Determine the [X, Y] coordinate at the center of the cell enclosing the given text.  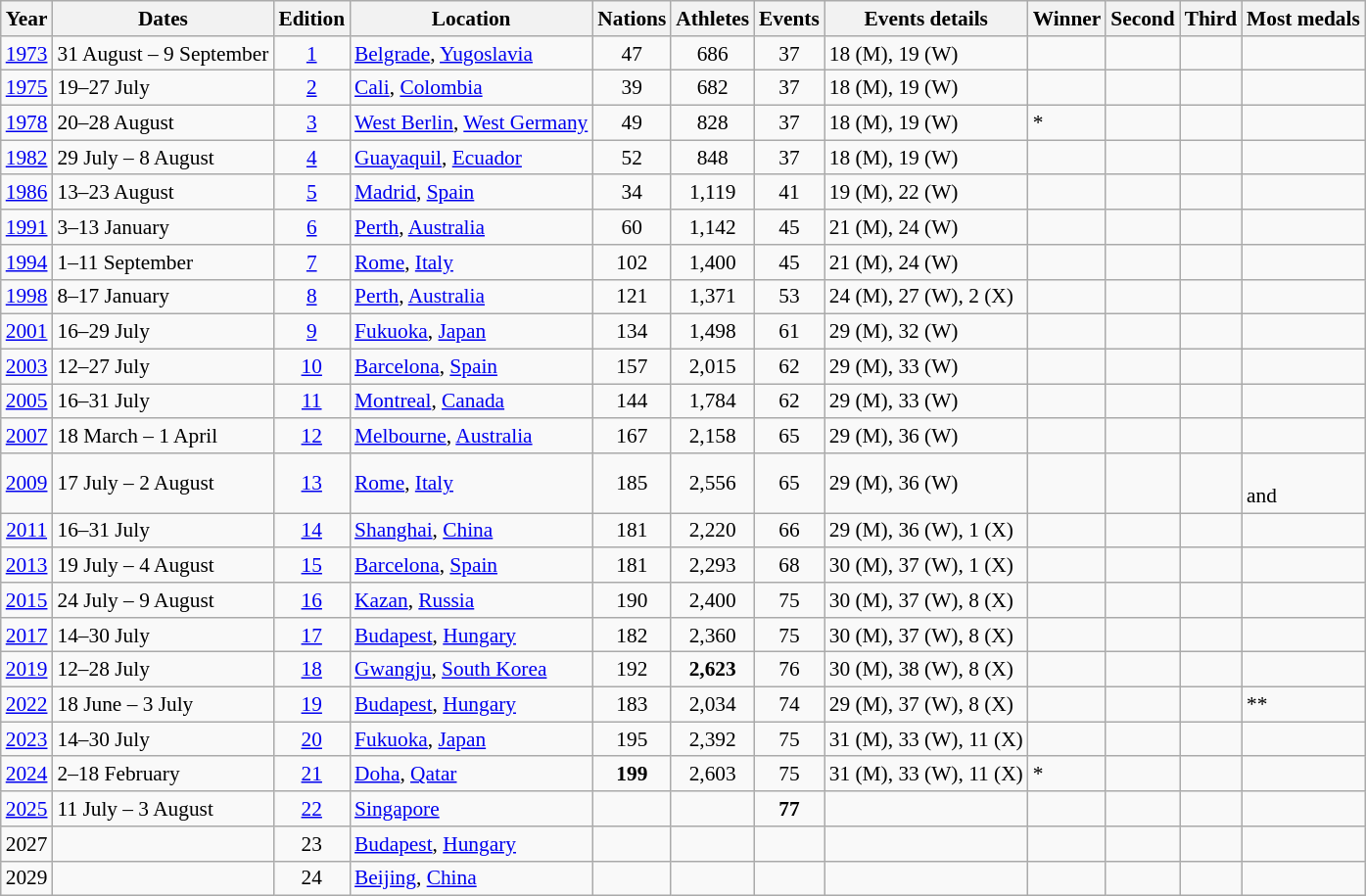
18 [311, 670]
2,623 [713, 670]
144 [632, 401]
1 [311, 54]
30 (M), 37 (W), 1 (X) [926, 565]
Location [471, 19]
Gwangju, South Korea [471, 670]
2,220 [713, 531]
2022 [27, 705]
1,119 [713, 193]
52 [632, 158]
77 [789, 809]
2013 [27, 565]
195 [632, 739]
8 [311, 297]
Most medals [1303, 19]
76 [789, 670]
Shanghai, China [471, 531]
828 [713, 123]
29 (M), 36 (W), 1 (X) [926, 531]
2025 [27, 809]
68 [789, 565]
2024 [27, 775]
Third [1210, 19]
29 July – 8 August [163, 158]
7 [311, 262]
19 July – 4 August [163, 565]
Athletes [713, 19]
102 [632, 262]
848 [713, 158]
2019 [27, 670]
11 [311, 401]
13–23 August [163, 193]
12 [311, 436]
66 [789, 531]
1,784 [713, 401]
2,603 [713, 775]
Beijing, China [471, 878]
1,371 [713, 297]
2027 [27, 844]
6 [311, 227]
686 [713, 54]
Second [1142, 19]
Edition [311, 19]
2 [311, 88]
2,015 [713, 366]
29 (M), 32 (W) [926, 332]
Events [789, 19]
2011 [27, 531]
2007 [27, 436]
682 [713, 88]
1998 [27, 297]
199 [632, 775]
2–18 February [163, 775]
31 August – 9 September [163, 54]
Montreal, Canada [471, 401]
18 June – 3 July [163, 705]
20 [311, 739]
3–13 January [163, 227]
15 [311, 565]
1–11 September [163, 262]
2,392 [713, 739]
Winner [1067, 19]
11 July – 3 August [163, 809]
1,142 [713, 227]
41 [789, 193]
19 [311, 705]
2,360 [713, 636]
22 [311, 809]
Madrid, Spain [471, 193]
Cali, Colombia [471, 88]
4 [311, 158]
121 [632, 297]
74 [789, 705]
24 July – 9 August [163, 600]
47 [632, 54]
12–27 July [163, 366]
34 [632, 193]
Nations [632, 19]
190 [632, 600]
183 [632, 705]
29 (M), 37 (W), 8 (X) [926, 705]
2005 [27, 401]
49 [632, 123]
2001 [27, 332]
Year [27, 19]
60 [632, 227]
10 [311, 366]
19 (M), 22 (W) [926, 193]
9 [311, 332]
1,498 [713, 332]
Belgrade, Yugoslavia [471, 54]
185 [632, 484]
24 [311, 878]
Dates [163, 19]
24 (M), 27 (W), 2 (X) [926, 297]
30 (M), 38 (W), 8 (X) [926, 670]
16–29 July [163, 332]
2,158 [713, 436]
1982 [27, 158]
Melbourne, Australia [471, 436]
Events details [926, 19]
2029 [27, 878]
18 March – 1 April [163, 436]
and [1303, 484]
13 [311, 484]
1986 [27, 193]
1991 [27, 227]
20–28 August [163, 123]
Singapore [471, 809]
2,293 [713, 565]
17 [311, 636]
12–28 July [163, 670]
1978 [27, 123]
5 [311, 193]
182 [632, 636]
134 [632, 332]
2,556 [713, 484]
1,400 [713, 262]
1973 [27, 54]
West Berlin, West Germany [471, 123]
2,034 [713, 705]
61 [789, 332]
2003 [27, 366]
167 [632, 436]
14 [311, 531]
2009 [27, 484]
1994 [27, 262]
19–27 July [163, 88]
Doha, Qatar [471, 775]
1975 [27, 88]
3 [311, 123]
2023 [27, 739]
2,400 [713, 600]
23 [311, 844]
21 [311, 775]
Guayaquil, Ecuador [471, 158]
157 [632, 366]
39 [632, 88]
16 [311, 600]
17 July – 2 August [163, 484]
2015 [27, 600]
53 [789, 297]
192 [632, 670]
2017 [27, 636]
Kazan, Russia [471, 600]
** [1303, 705]
8–17 January [163, 297]
